Find where the given text appears and provide that cell's center as [x, y] coordinate. 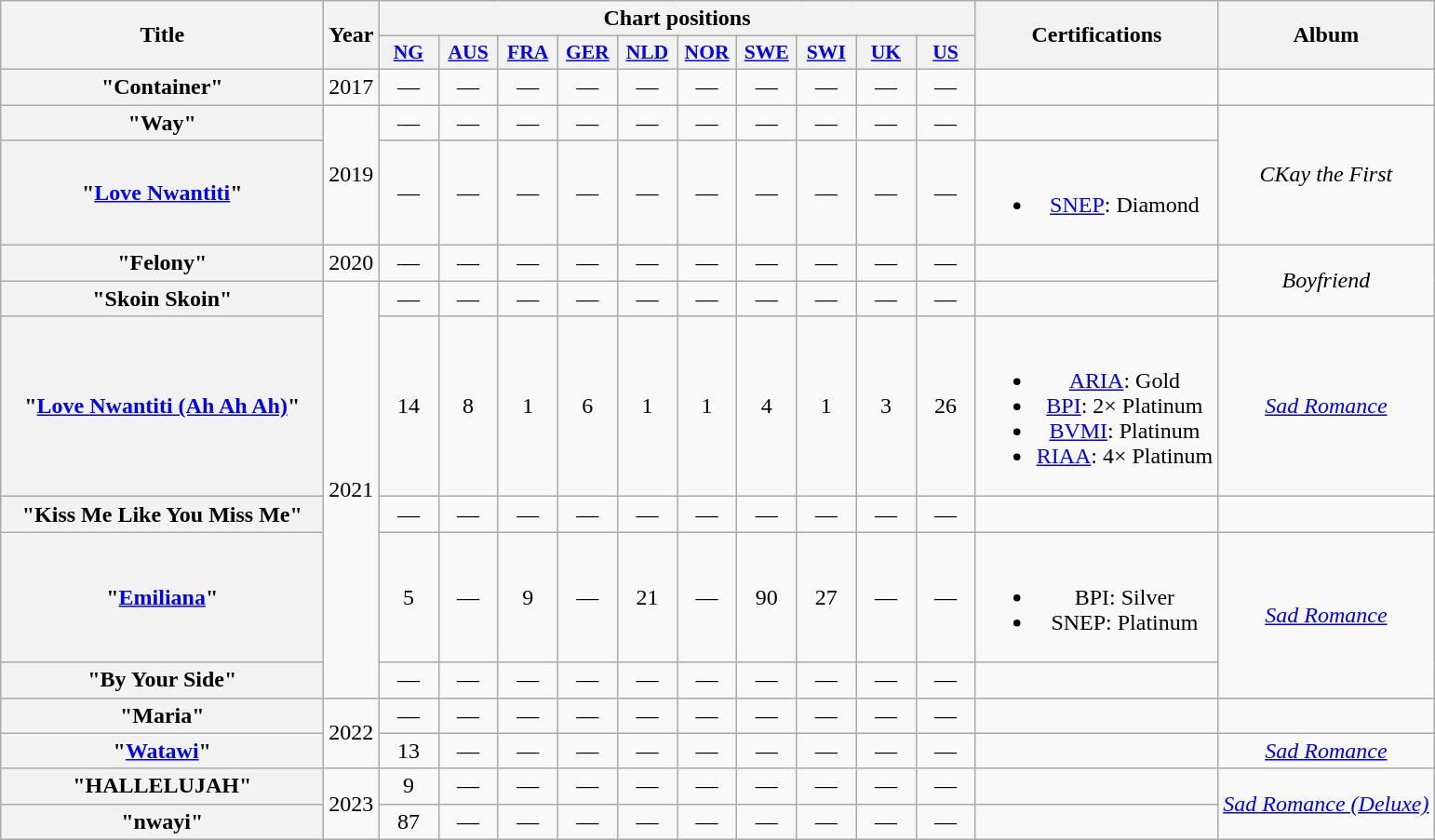
2020 [352, 263]
"Skoin Skoin" [162, 299]
"By Your Side" [162, 680]
"Container" [162, 87]
Sad Romance (Deluxe) [1326, 804]
13 [409, 751]
3 [886, 407]
AUS [468, 53]
GER [587, 53]
Certifications [1096, 35]
SWE [767, 53]
"Felony" [162, 263]
90 [767, 597]
Chart positions [677, 19]
NG [409, 53]
ARIA: GoldBPI: 2× PlatinumBVMI: PlatinumRIAA: 4× Platinum [1096, 407]
Boyfriend [1326, 281]
27 [826, 597]
FRA [528, 53]
"Watawi" [162, 751]
"HALLELUJAH" [162, 786]
"Emiliana" [162, 597]
CKay the First [1326, 175]
2021 [352, 489]
26 [945, 407]
"Way" [162, 122]
"Love Nwantiti (Ah Ah Ah)" [162, 407]
SWI [826, 53]
2017 [352, 87]
"Kiss Me Like You Miss Me" [162, 514]
6 [587, 407]
Album [1326, 35]
BPI: SilverSNEP: Platinum [1096, 597]
21 [647, 597]
"Love Nwantiti" [162, 193]
14 [409, 407]
NLD [647, 53]
"nwayi" [162, 821]
8 [468, 407]
Title [162, 35]
4 [767, 407]
NOR [707, 53]
Year [352, 35]
US [945, 53]
2019 [352, 175]
2022 [352, 733]
"Maria" [162, 715]
UK [886, 53]
5 [409, 597]
87 [409, 821]
2023 [352, 804]
SNEP: Diamond [1096, 193]
